Capture the cell that displays the provided text and extract its [X, Y] central coordinate. 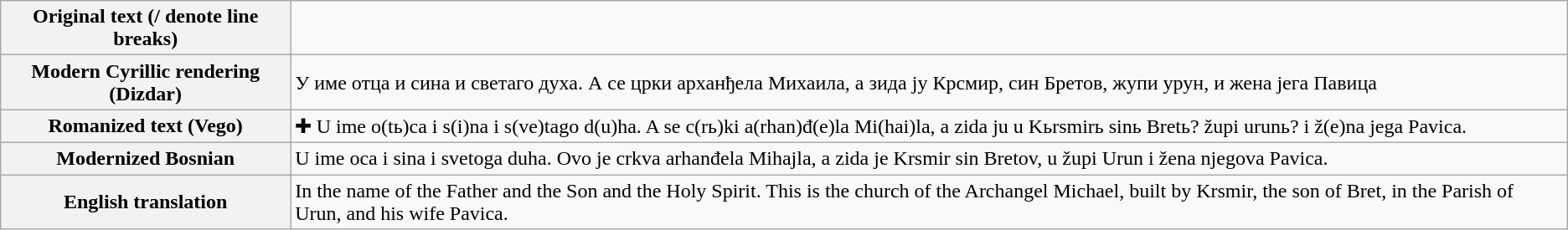
У име отца и сина и светаго духа. А се црки арханђела Михаила, а зида ју Крсмир, син Бретов, жупи урун, и жена јега Павица [930, 82]
U ime oca i sina i svetoga duha. Ovo je crkva arhanđela Mihajla, a zida je Krsmir sin Bretov, u župi Urun i žena njegova Pavica. [930, 158]
English translation [146, 201]
Original text (/ denote line breaks) [146, 28]
Modern Cyrillic rendering (Dizdar) [146, 82]
Romanized text (Vego) [146, 126]
Modernized Bosnian [146, 158]
✚ U ime o(tь)ca i s(i)na i s(ve)tago d(u)ha. A se c(rь)ki a(rhan)đ(e)la Mi(hai)la, a zida ju u Kьrsmirь sinь Bretь? župi urunь? i ž(e)na jega Pavica. [930, 126]
